Return (x, y) of the center of cell containing provided text 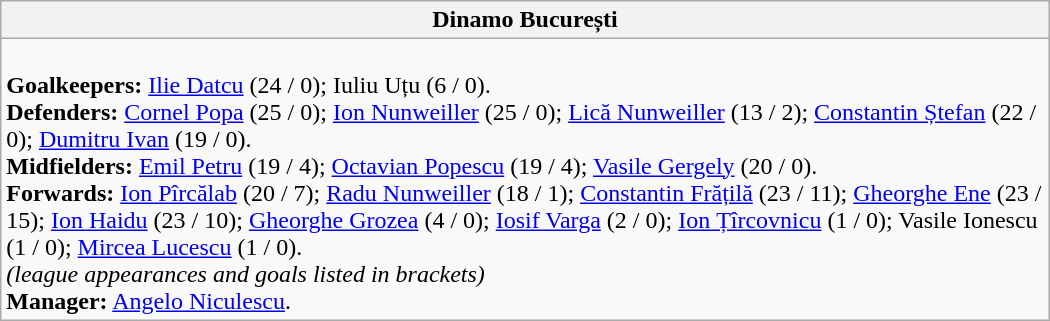
Dinamo București (525, 20)
